Pinpoint the cell where the given text exists, returning its [X, Y] midpoint coordinate. 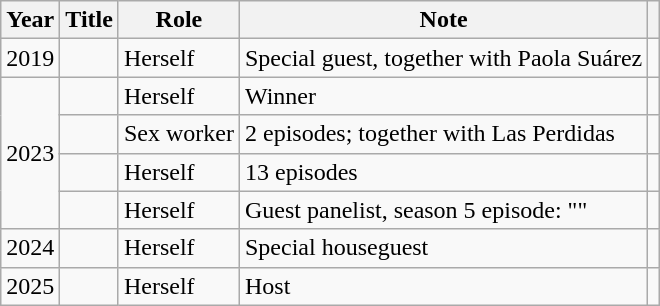
2023 [30, 153]
Special guest, together with Paola Suárez [443, 58]
2 episodes; together with Las Perdidas [443, 134]
2025 [30, 286]
Sex worker [178, 134]
13 episodes [443, 172]
2019 [30, 58]
Winner [443, 96]
Note [443, 20]
2024 [30, 248]
Special houseguest [443, 248]
Guest panelist, season 5 episode: "" [443, 210]
Host [443, 286]
Title [90, 20]
Role [178, 20]
Year [30, 20]
